Identify which cell holds the provided text, then report its [X, Y] central coordinate. 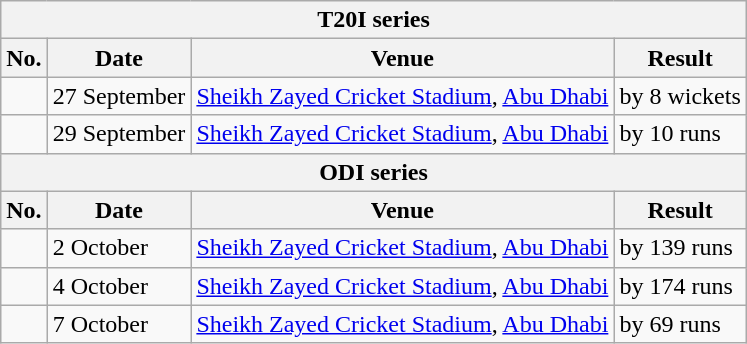
27 September [119, 96]
ODI series [374, 172]
29 September [119, 134]
4 October [119, 286]
by 139 runs [680, 248]
T20I series [374, 20]
2 October [119, 248]
by 174 runs [680, 286]
by 8 wickets [680, 96]
by 10 runs [680, 134]
7 October [119, 324]
by 69 runs [680, 324]
